Locate the cell with the specified text and output its (X, Y) center coordinate. 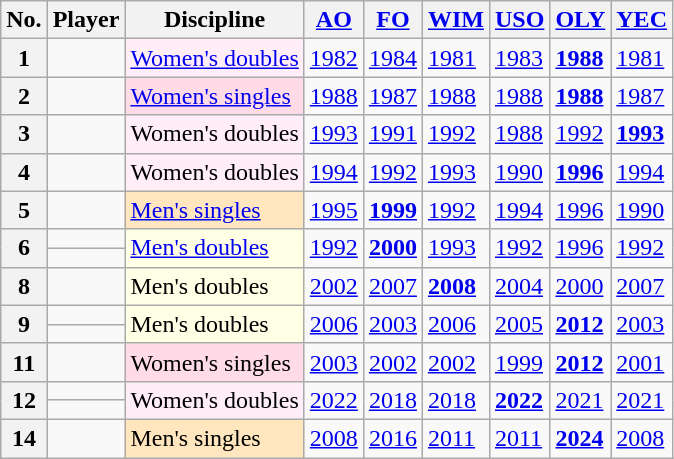
11 (24, 362)
1995 (334, 210)
3 (24, 134)
No. (24, 20)
2016 (392, 438)
FO (392, 20)
AO (334, 20)
1984 (392, 58)
WIM (456, 20)
1983 (519, 58)
6 (24, 248)
4 (24, 172)
9 (24, 324)
1 (24, 58)
14 (24, 438)
2024 (580, 438)
12 (24, 400)
1982 (334, 58)
1991 (392, 134)
2005 (519, 324)
2004 (519, 286)
Player (86, 20)
5 (24, 210)
2 (24, 96)
8 (24, 286)
OLY (580, 20)
USO (519, 20)
Discipline (214, 20)
2001 (642, 362)
YEC (642, 20)
